Locate the cell with the specified text and output its (x, y) center coordinate. 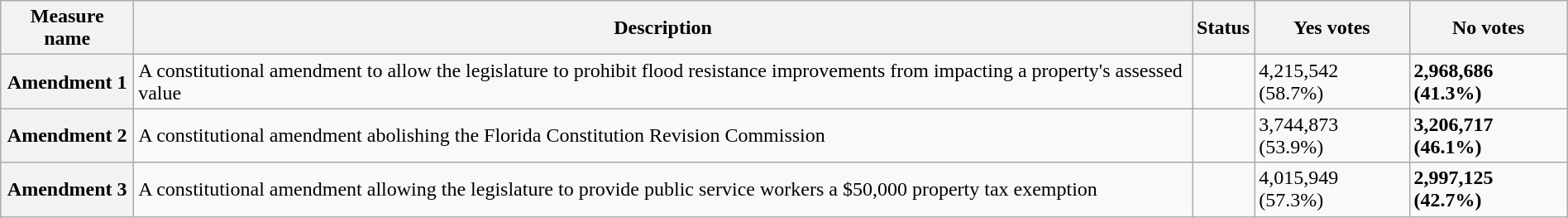
Description (663, 28)
2,997,125 (42.7%) (1489, 189)
4,215,542 (58.7%) (1331, 81)
No votes (1489, 28)
Yes votes (1331, 28)
4,015,949 (57.3%) (1331, 189)
Amendment 3 (68, 189)
3,744,873 (53.9%) (1331, 136)
Status (1224, 28)
3,206,717 (46.1%) (1489, 136)
A constitutional amendment abolishing the Florida Constitution Revision Commission (663, 136)
Measure name (68, 28)
Amendment 1 (68, 81)
A constitutional amendment to allow the legislature to prohibit flood resistance improvements from impacting a property's assessed value (663, 81)
2,968,686 (41.3%) (1489, 81)
A constitutional amendment allowing the legislature to provide public service workers a $50,000 property tax exemption (663, 189)
Amendment 2 (68, 136)
